Output the [X, Y] coordinate of the center of the cell containing the given text.  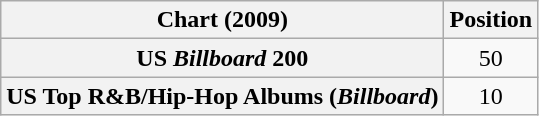
Position [491, 20]
Chart (2009) [222, 20]
US Top R&B/Hip-Hop Albums (Billboard) [222, 96]
50 [491, 58]
10 [491, 96]
US Billboard 200 [222, 58]
